Capture the cell that displays the provided text and extract its (X, Y) central coordinate. 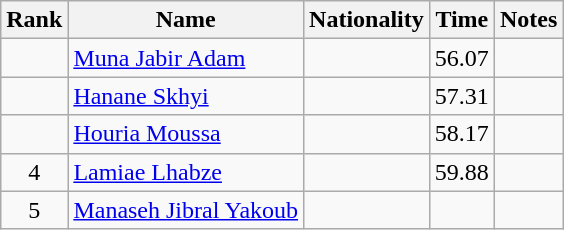
Rank (34, 20)
Nationality (367, 20)
4 (34, 172)
56.07 (462, 58)
Houria Moussa (186, 134)
59.88 (462, 172)
Muna Jabir Adam (186, 58)
Time (462, 20)
Lamiae Lhabze (186, 172)
Manaseh Jibral Yakoub (186, 210)
57.31 (462, 96)
58.17 (462, 134)
Hanane Skhyi (186, 96)
Notes (528, 20)
5 (34, 210)
Name (186, 20)
